Determine the (X, Y) coordinate at the center of the cell enclosing the given text.  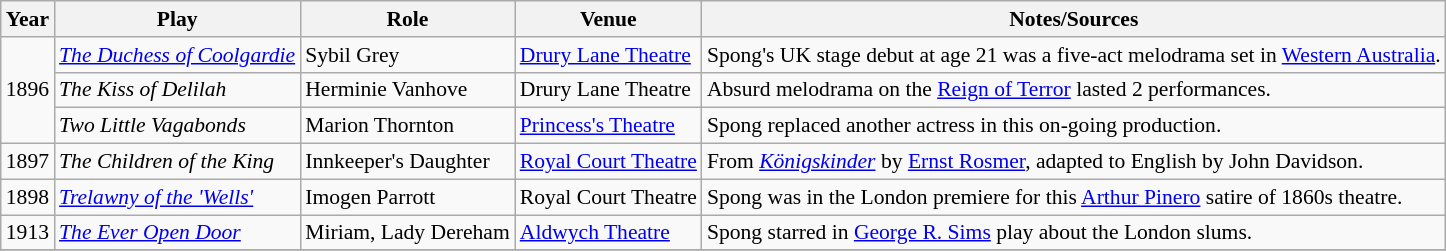
Spong replaced another actress in this on-going production. (1074, 126)
The Kiss of Delilah (177, 90)
Sybil Grey (408, 55)
From Königskinder by Ernst Rosmer, adapted to English by John Davidson. (1074, 162)
Notes/Sources (1074, 19)
Absurd melodrama on the Reign of Terror lasted 2 performances. (1074, 90)
The Ever Open Door (177, 233)
Trelawny of the 'Wells' (177, 197)
Miriam, Lady Dereham (408, 233)
Venue (608, 19)
1896 (28, 90)
1913 (28, 233)
Year (28, 19)
Princess's Theatre (608, 126)
Two Little Vagabonds (177, 126)
Spong was in the London premiere for this Arthur Pinero satire of 1860s theatre. (1074, 197)
The Duchess of Coolgardie (177, 55)
Imogen Parrott (408, 197)
Spong's UK stage debut at age 21 was a five-act melodrama set in Western Australia. (1074, 55)
1897 (28, 162)
Play (177, 19)
Herminie Vanhove (408, 90)
1898 (28, 197)
The Children of the King (177, 162)
Marion Thornton (408, 126)
Innkeeper's Daughter (408, 162)
Spong starred in George R. Sims play about the London slums. (1074, 233)
Aldwych Theatre (608, 233)
Role (408, 19)
